Locate the cell with the specified text and output its (x, y) center coordinate. 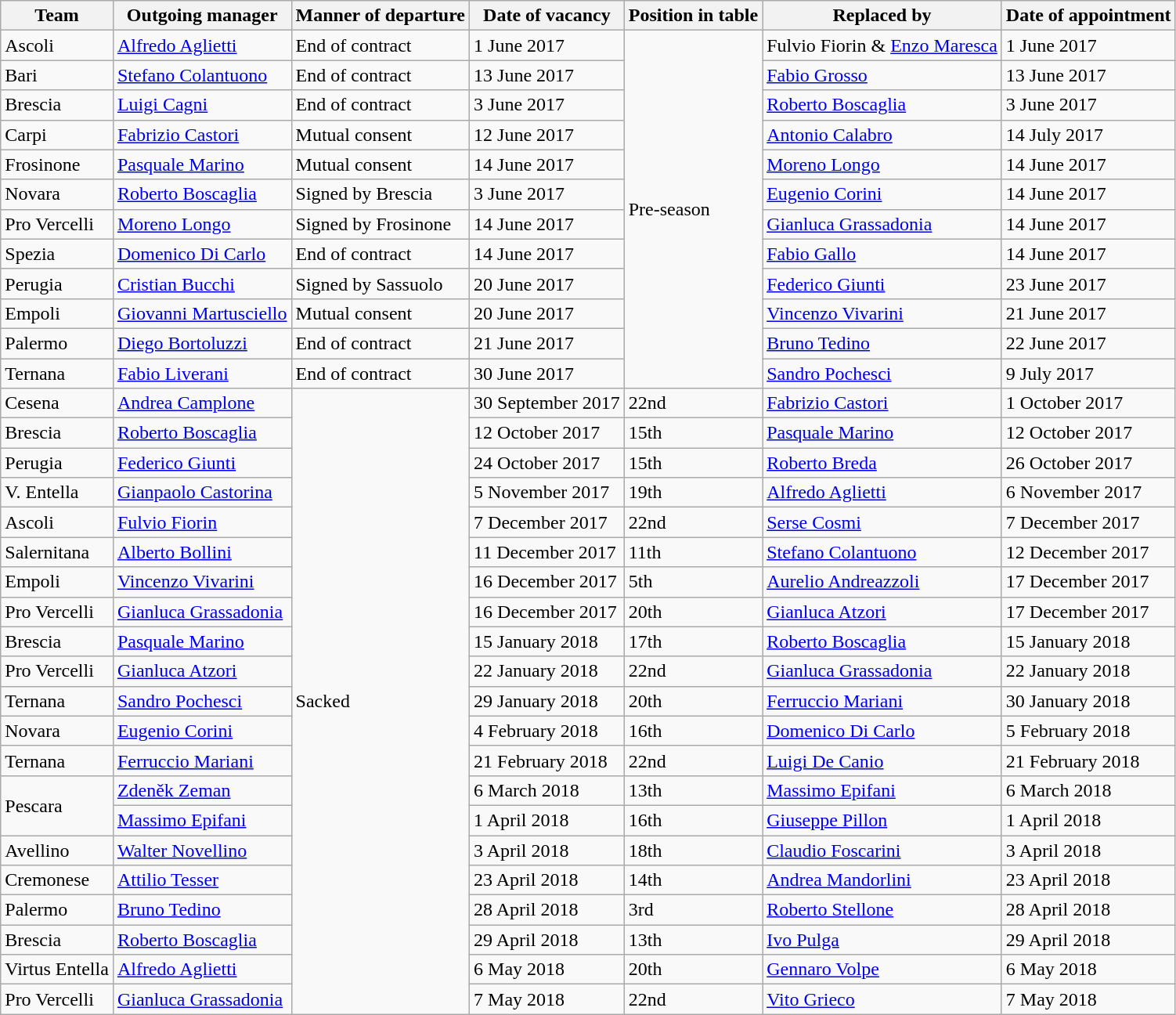
5 February 2018 (1088, 731)
Andrea Mandorlini (882, 880)
Aurelio Andreazzoli (882, 582)
Fabio Gallo (882, 254)
3rd (693, 910)
11 December 2017 (547, 552)
Vito Grieco (882, 999)
1 October 2017 (1088, 403)
Date of appointment (1088, 16)
Pre-season (693, 210)
11th (693, 552)
17th (693, 641)
Gennaro Volpe (882, 970)
Antonio Calabro (882, 135)
Ivo Pulga (882, 940)
V. Entella (57, 493)
14th (693, 880)
Fabio Grosso (882, 75)
12 June 2017 (547, 135)
Frosinone (57, 164)
Cristian Bucchi (202, 284)
Bari (57, 75)
Fulvio Fiorin & Enzo Maresca (882, 45)
Attilio Tesser (202, 880)
Roberto Stellone (882, 910)
24 October 2017 (547, 463)
22 June 2017 (1088, 343)
Fabio Liverani (202, 374)
Signed by Sassuolo (381, 284)
12 December 2017 (1088, 552)
Signed by Frosinone (381, 224)
26 October 2017 (1088, 463)
Date of vacancy (547, 16)
Zdeněk Zeman (202, 790)
Luigi Cagni (202, 105)
Virtus Entella (57, 970)
18th (693, 850)
Luigi De Canio (882, 760)
Position in table (693, 16)
Pescara (57, 805)
Gianpaolo Castorina (202, 493)
Giuseppe Pillon (882, 820)
5 November 2017 (547, 493)
30 September 2017 (547, 403)
Replaced by (882, 16)
Cremonese (57, 880)
Avellino (57, 850)
14 July 2017 (1088, 135)
Salernitana (57, 552)
30 January 2018 (1088, 701)
Andrea Camplone (202, 403)
6 November 2017 (1088, 493)
Diego Bortoluzzi (202, 343)
Manner of departure (381, 16)
Alberto Bollini (202, 552)
9 July 2017 (1088, 374)
4 February 2018 (547, 731)
Outgoing manager (202, 16)
19th (693, 493)
Fulvio Fiorin (202, 522)
Giovanni Martusciello (202, 313)
Team (57, 16)
Sacked (381, 702)
Roberto Breda (882, 463)
Spezia (57, 254)
23 June 2017 (1088, 284)
5th (693, 582)
30 June 2017 (547, 374)
29 January 2018 (547, 701)
Walter Novellino (202, 850)
Cesena (57, 403)
Signed by Brescia (381, 194)
Serse Cosmi (882, 522)
Carpi (57, 135)
Claudio Foscarini (882, 850)
